Return (X, Y) of the center of cell containing provided text 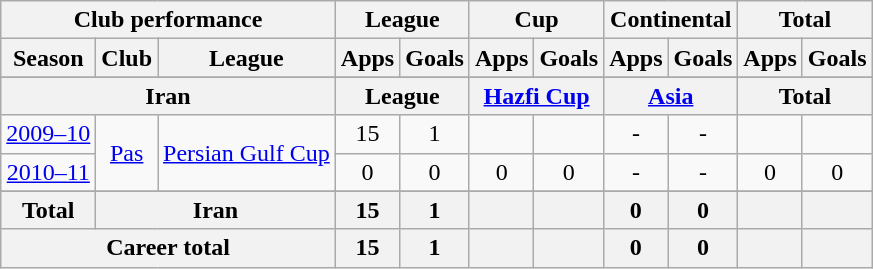
Continental (671, 20)
Hazfi Cup (536, 96)
Persian Gulf Cup (247, 153)
Cup (536, 20)
2010–11 (48, 172)
Club performance (168, 20)
Asia (671, 96)
Pas (127, 153)
Club (127, 58)
2009–10 (48, 134)
Season (48, 58)
Career total (168, 248)
